Return [x, y] of the center of cell containing provided text 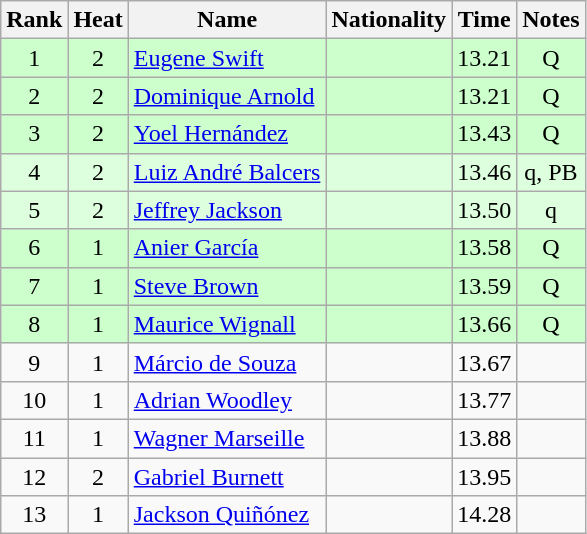
7 [34, 286]
13.46 [484, 172]
Yoel Hernández [227, 134]
6 [34, 248]
q, PB [551, 172]
10 [34, 400]
Dominique Arnold [227, 96]
Márcio de Souza [227, 362]
5 [34, 210]
Notes [551, 20]
13.59 [484, 286]
13.58 [484, 248]
Gabriel Burnett [227, 477]
q [551, 210]
Anier García [227, 248]
11 [34, 438]
13.88 [484, 438]
13.43 [484, 134]
9 [34, 362]
Eugene Swift [227, 58]
Nationality [389, 20]
Steve Brown [227, 286]
13.67 [484, 362]
14.28 [484, 515]
Jackson Quiñónez [227, 515]
4 [34, 172]
Time [484, 20]
Rank [34, 20]
Wagner Marseille [227, 438]
13.95 [484, 477]
13.50 [484, 210]
3 [34, 134]
Name [227, 20]
Luiz André Balcers [227, 172]
13.66 [484, 324]
13.77 [484, 400]
Maurice Wignall [227, 324]
13 [34, 515]
Heat [98, 20]
Jeffrey Jackson [227, 210]
12 [34, 477]
8 [34, 324]
Adrian Woodley [227, 400]
